From the cell containing the given text, extract its center point as [x, y] coordinate. 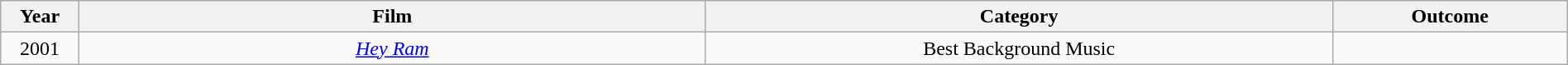
Year [40, 17]
Hey Ram [392, 48]
2001 [40, 48]
Film [392, 17]
Category [1019, 17]
Outcome [1450, 17]
Best Background Music [1019, 48]
